Scan for the cell matching the given text and deliver its (x, y) coordinate at center. 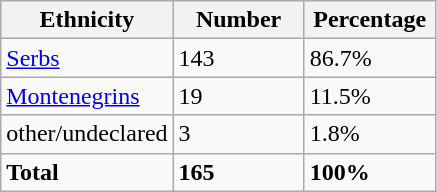
143 (238, 58)
Serbs (87, 58)
1.8% (370, 134)
19 (238, 96)
Total (87, 172)
100% (370, 172)
Percentage (370, 20)
11.5% (370, 96)
Montenegrins (87, 96)
Ethnicity (87, 20)
3 (238, 134)
165 (238, 172)
86.7% (370, 58)
Number (238, 20)
other/undeclared (87, 134)
